Return the (X, Y) coordinate for the center point of the cell that contains the specified text.  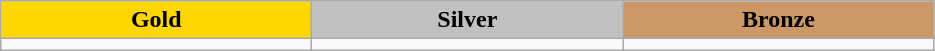
Silver (468, 20)
Bronze (778, 20)
Gold (156, 20)
